For the text-containing cell, return its midpoint in [X, Y] coordinate format. 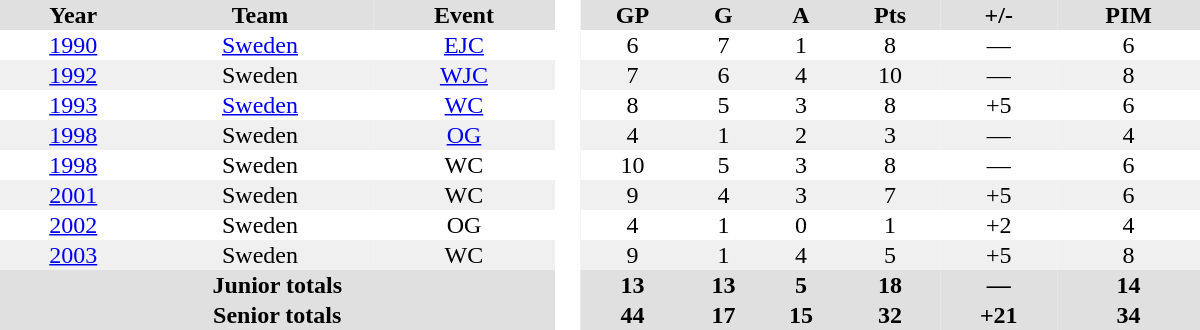
15 [801, 315]
Pts [890, 15]
2003 [74, 255]
WJC [464, 75]
GP [632, 15]
EJC [464, 45]
44 [632, 315]
PIM [1128, 15]
34 [1128, 315]
1993 [74, 105]
2002 [74, 225]
+/- [998, 15]
1990 [74, 45]
Senior totals [277, 315]
Team [260, 15]
18 [890, 285]
2001 [74, 195]
A [801, 15]
0 [801, 225]
14 [1128, 285]
17 [724, 315]
Junior totals [277, 285]
Event [464, 15]
2 [801, 135]
1992 [74, 75]
32 [890, 315]
G [724, 15]
+2 [998, 225]
+21 [998, 315]
Year [74, 15]
